Capture the cell that displays the provided text and extract its (X, Y) central coordinate. 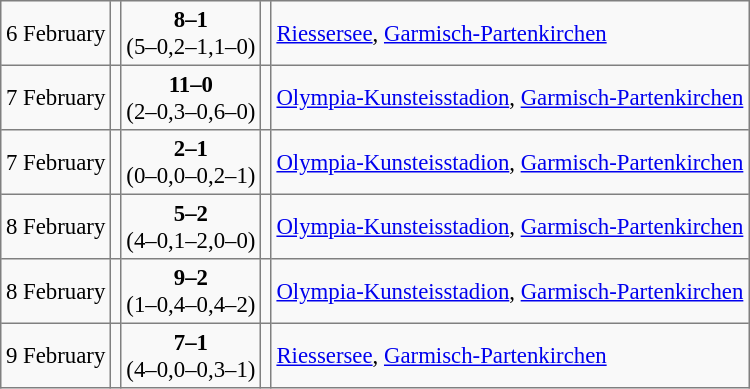
9 February (56, 355)
8–1(5–0,2–1,1–0) (191, 33)
6 February (56, 33)
7–1(4–0,0–0,3–1) (191, 355)
9–2(1–0,4–0,4–2) (191, 291)
11–0(2–0,3–0,6–0) (191, 97)
5–2(4–0,1–2,0–0) (191, 226)
2–1(0–0,0–0,2–1) (191, 162)
